Output the (X, Y) coordinate of the center of the cell containing the given text.  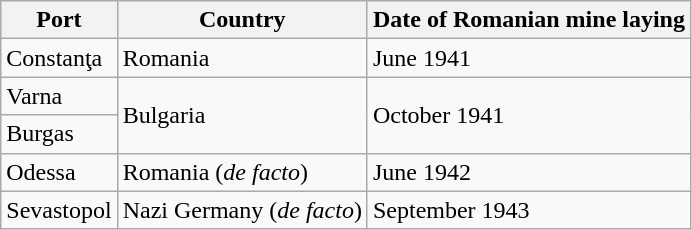
Romania (de facto) (242, 172)
June 1941 (528, 58)
October 1941 (528, 115)
Bulgaria (242, 115)
Nazi Germany (de facto) (242, 210)
September 1943 (528, 210)
Date of Romanian mine laying (528, 20)
Constanţa (59, 58)
June 1942 (528, 172)
Romania (242, 58)
Odessa (59, 172)
Sevastopol (59, 210)
Country (242, 20)
Port (59, 20)
Varna (59, 96)
Burgas (59, 134)
